Find where the given text appears and provide that cell's center as (x, y) coordinate. 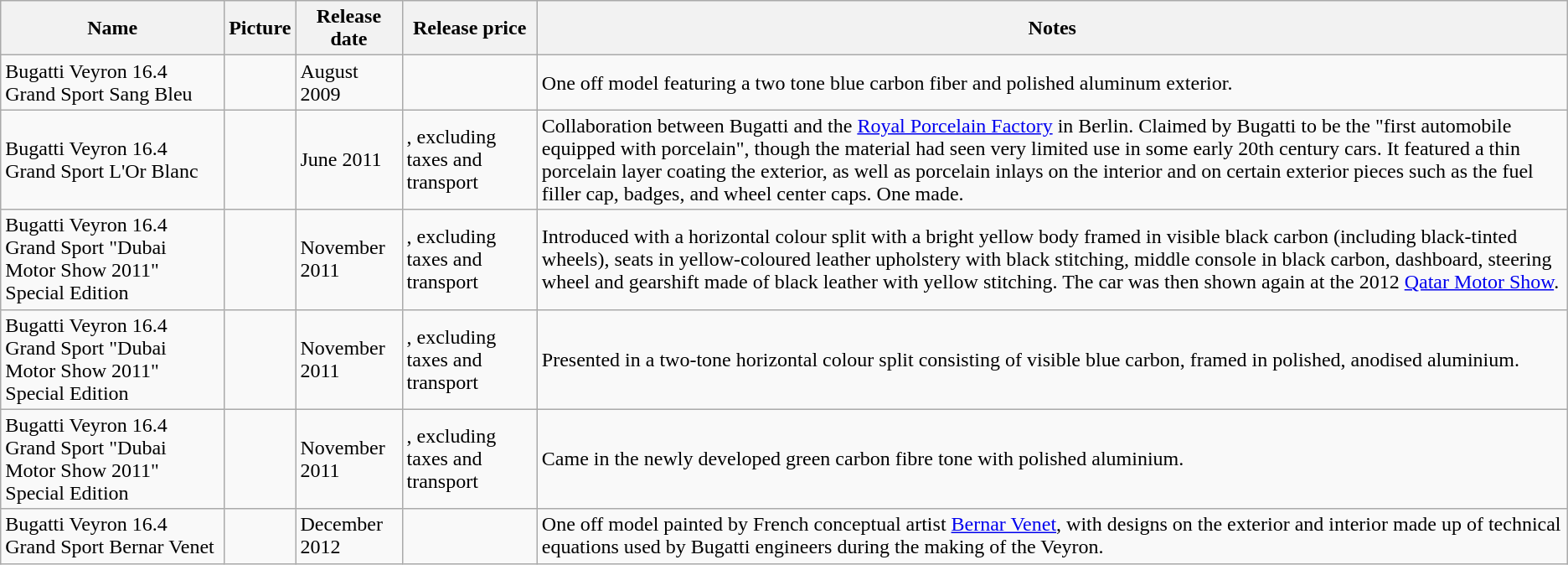
Bugatti Veyron 16.4 Grand Sport L'Or Blanc (112, 159)
Release date (348, 29)
Picture (260, 29)
Name (112, 29)
December 2012 (348, 536)
August 2009 (348, 82)
One off model featuring a two tone blue carbon fiber and polished aluminum exterior. (1052, 82)
Release price (469, 29)
Presented in a two-tone horizontal colour split consisting of visible blue carbon, framed in polished, anodised aluminium. (1052, 359)
Notes (1052, 29)
Bugatti Veyron 16.4 Grand Sport Sang Bleu (112, 82)
Bugatti Veyron 16.4 Grand Sport Bernar Venet (112, 536)
Came in the newly developed green carbon fibre tone with polished aluminium. (1052, 459)
June 2011 (348, 159)
